Determine the [X, Y] coordinate at the center of the cell enclosing the given text.  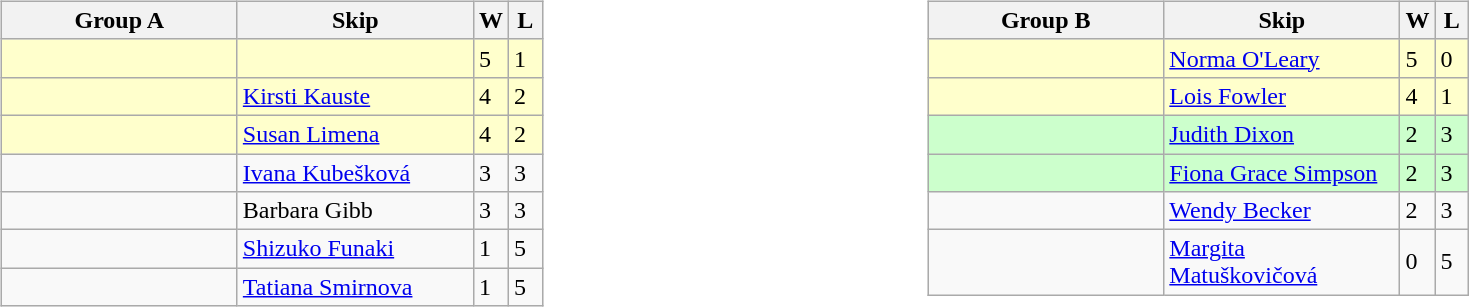
Group A [119, 20]
Wendy Becker [1282, 211]
Kirsti Kauste [355, 96]
Norma O'Leary [1282, 58]
Fiona Grace Simpson [1282, 173]
Group B [1046, 20]
Barbara Gibb [355, 211]
Judith Dixon [1282, 134]
Susan Limena [355, 134]
Lois Fowler [1282, 96]
Tatiana Smirnova [355, 287]
Ivana Kubešková [355, 173]
Shizuko Funaki [355, 249]
Margita Matuškovičová [1282, 262]
